Detect which cell encompasses the target text, then output its [x, y] center coordinate. 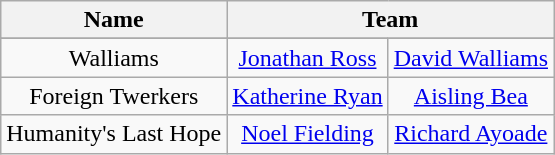
Richard Ayoade [470, 134]
Katherine Ryan [308, 96]
Name [114, 20]
Team [390, 20]
Jonathan Ross [308, 58]
Foreign Twerkers [114, 96]
Walliams [114, 58]
Humanity's Last Hope [114, 134]
David Walliams [470, 58]
Noel Fielding [308, 134]
Aisling Bea [470, 96]
